Return the [X, Y] coordinate for the center point of the cell that contains the specified text.  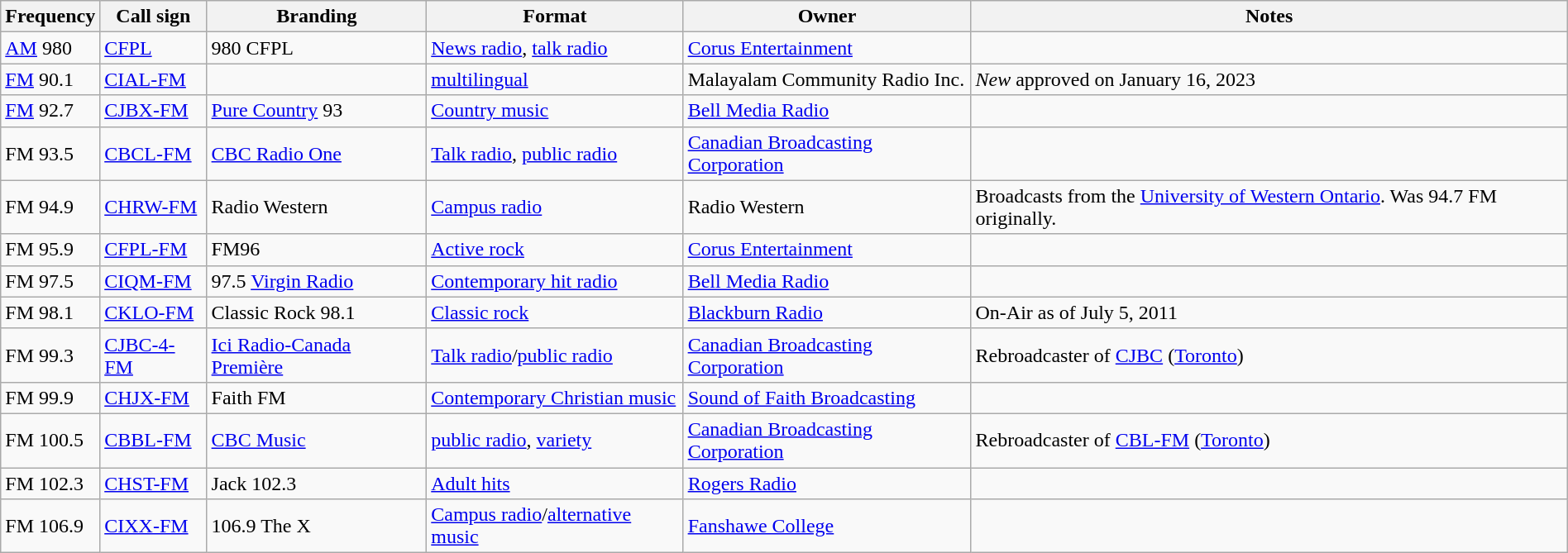
CJBX-FM [154, 111]
CHJX-FM [154, 398]
Talk radio/public radio [555, 355]
FM 90.1 [50, 79]
Classic rock [555, 312]
CIAL-FM [154, 79]
On-Air as of July 5, 2011 [1269, 312]
New approved on January 16, 2023 [1269, 79]
CHRW-FM [154, 207]
FM 106.9 [50, 526]
Active rock [555, 250]
Sound of Faith Broadcasting [827, 398]
public radio, variety [555, 440]
Format [555, 17]
CJBC-4-FM [154, 355]
Talk radio, public radio [555, 154]
Jack 102.3 [317, 484]
Contemporary Christian music [555, 398]
Malayalam Community Radio Inc. [827, 79]
FM 94.9 [50, 207]
980 CFPL [317, 48]
Notes [1269, 17]
Ici Radio-Canada Première [317, 355]
Call sign [154, 17]
Branding [317, 17]
106.9 The X [317, 526]
CBBL-FM [154, 440]
Rebroadcaster of CBL-FM (Toronto) [1269, 440]
FM 102.3 [50, 484]
Classic Rock 98.1 [317, 312]
Faith FM [317, 398]
Pure Country 93 [317, 111]
Blackburn Radio [827, 312]
CBC Radio One [317, 154]
Country music [555, 111]
FM 100.5 [50, 440]
FM 92.7 [50, 111]
CFPL [154, 48]
FM 93.5 [50, 154]
FM 97.5 [50, 281]
Campus radio [555, 207]
FM 95.9 [50, 250]
Campus radio/alternative music [555, 526]
News radio, talk radio [555, 48]
Rogers Radio [827, 484]
FM 99.3 [50, 355]
Rebroadcaster of CJBC (Toronto) [1269, 355]
FM 99.9 [50, 398]
CIXX-FM [154, 526]
CHST-FM [154, 484]
Frequency [50, 17]
Adult hits [555, 484]
CBC Music [317, 440]
FM96 [317, 250]
CBCL-FM [154, 154]
multilingual [555, 79]
Contemporary hit radio [555, 281]
CKLO-FM [154, 312]
CFPL-FM [154, 250]
97.5 Virgin Radio [317, 281]
CIQM-FM [154, 281]
Owner [827, 17]
AM 980 [50, 48]
Fanshawe College [827, 526]
Broadcasts from the University of Western Ontario. Was 94.7 FM originally. [1269, 207]
FM 98.1 [50, 312]
